Extract the [x, y] coordinate from the center of the cell holding the provided text.  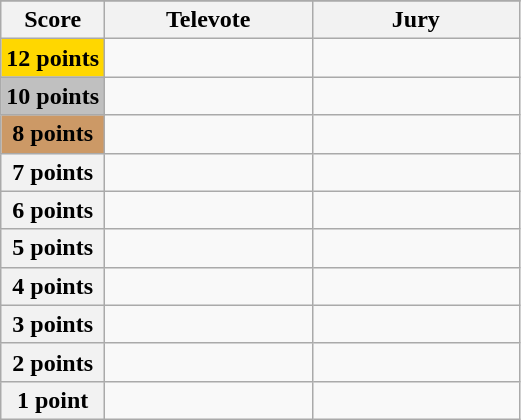
10 points [53, 96]
7 points [53, 172]
Jury [416, 20]
8 points [53, 134]
Score [53, 20]
4 points [53, 286]
6 points [53, 210]
Televote [209, 20]
5 points [53, 248]
12 points [53, 58]
1 point [53, 400]
3 points [53, 324]
2 points [53, 362]
